Detect which cell encompasses the target text, then output its [X, Y] center coordinate. 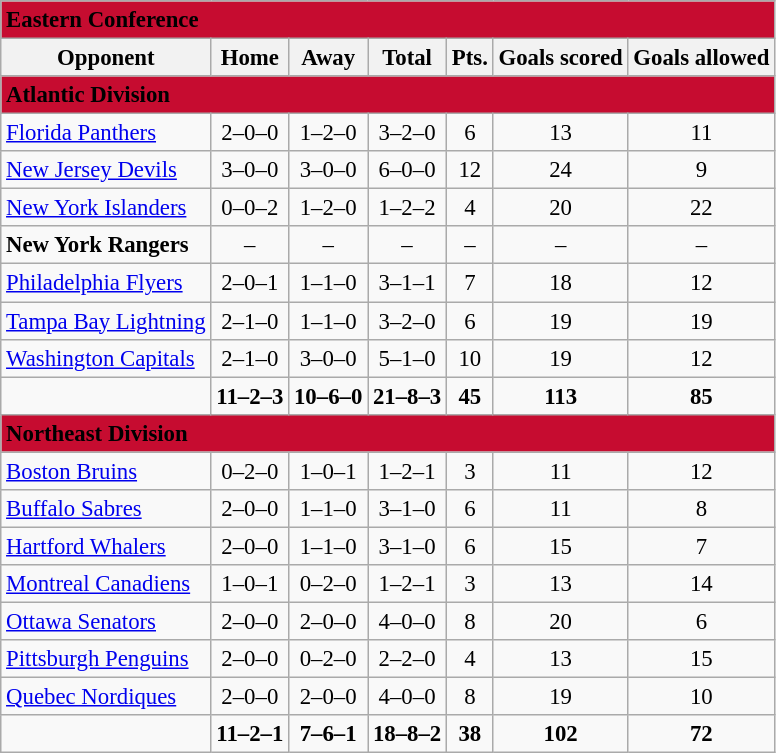
New York Islanders [106, 208]
Quebec Nordiques [106, 697]
Goals scored [560, 58]
Buffalo Sabres [106, 509]
2–0–1 [250, 283]
38 [470, 734]
11–2–1 [250, 734]
9 [702, 170]
Total [408, 58]
Philadelphia Flyers [106, 283]
18–8–2 [408, 734]
72 [702, 734]
Tampa Bay Lightning [106, 321]
14 [702, 584]
Northeast Division [388, 433]
85 [702, 396]
Away [328, 58]
24 [560, 170]
113 [560, 396]
Florida Panthers [106, 133]
Ottawa Senators [106, 621]
45 [470, 396]
New York Rangers [106, 245]
2–2–0 [408, 659]
Hartford Whalers [106, 546]
22 [702, 208]
New Jersey Devils [106, 170]
1–2–2 [408, 208]
Pittsburgh Penguins [106, 659]
Atlantic Division [388, 95]
5–1–0 [408, 358]
7–6–1 [328, 734]
Home [250, 58]
0–0–2 [250, 208]
21–8–3 [408, 396]
11–2–3 [250, 396]
Eastern Conference [388, 20]
10–6–0 [328, 396]
18 [560, 283]
102 [560, 734]
Montreal Canadiens [106, 584]
Goals allowed [702, 58]
Boston Bruins [106, 471]
3–1–1 [408, 283]
Pts. [470, 58]
Opponent [106, 58]
6–0–0 [408, 170]
Washington Capitals [106, 358]
